Provide the (x, y) coordinate of the cell's center where the given text is located.  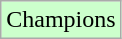
Champions (61, 20)
